Identify which cell holds the provided text, then report its [x, y] central coordinate. 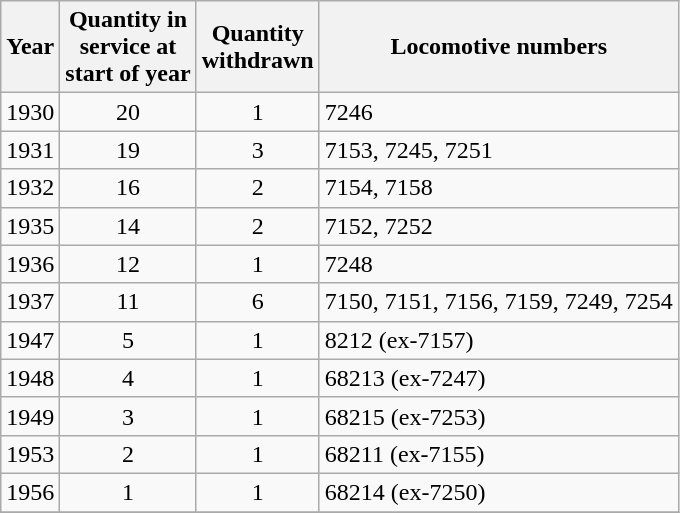
7152, 7252 [498, 226]
12 [128, 264]
Locomotive numbers [498, 47]
1948 [30, 378]
5 [128, 340]
1936 [30, 264]
7154, 7158 [498, 188]
1937 [30, 302]
14 [128, 226]
Year [30, 47]
7248 [498, 264]
19 [128, 150]
1935 [30, 226]
8212 (ex-7157) [498, 340]
4 [128, 378]
68211 (ex-7155) [498, 454]
1947 [30, 340]
20 [128, 112]
1953 [30, 454]
1949 [30, 416]
11 [128, 302]
68214 (ex-7250) [498, 492]
7153, 7245, 7251 [498, 150]
1931 [30, 150]
1930 [30, 112]
1956 [30, 492]
Quantity inservice atstart of year [128, 47]
16 [128, 188]
1932 [30, 188]
6 [258, 302]
68215 (ex-7253) [498, 416]
Quantitywithdrawn [258, 47]
7150, 7151, 7156, 7159, 7249, 7254 [498, 302]
7246 [498, 112]
68213 (ex-7247) [498, 378]
